Scan for the cell matching the given text and deliver its (x, y) coordinate at center. 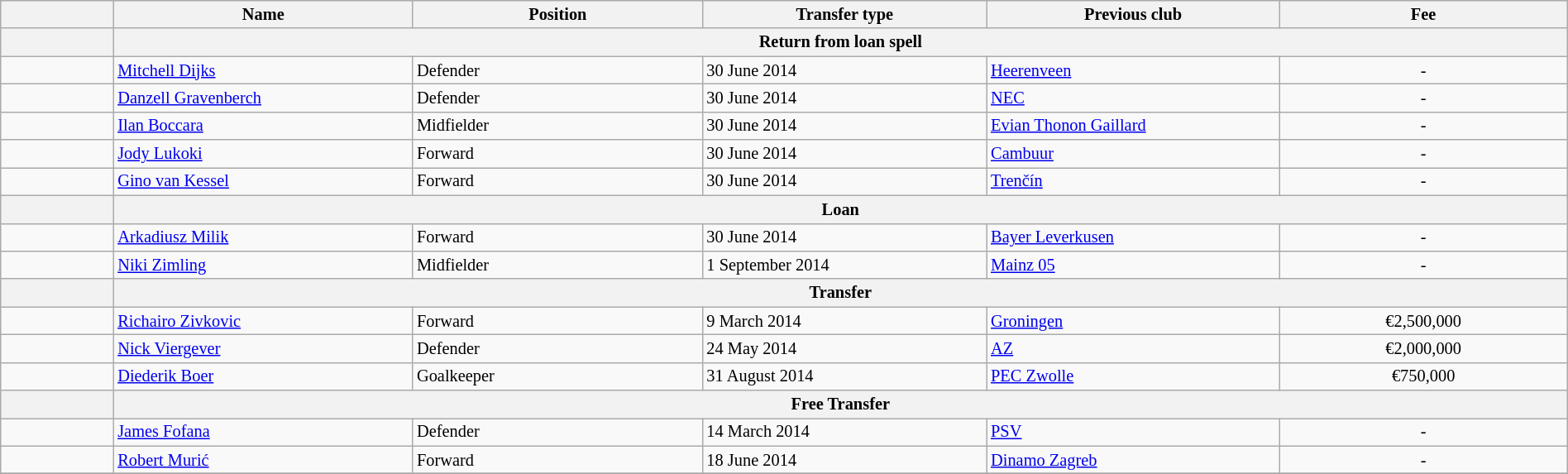
NEC (1133, 98)
Diederik Boer (263, 376)
Groningen (1133, 321)
Fee (1423, 14)
Heerenveen (1133, 70)
Gino van Kessel (263, 181)
€2,500,000 (1423, 321)
Previous club (1133, 14)
Cambuur (1133, 154)
Arkadiusz Milik (263, 237)
Loan (840, 209)
Danzell Gravenberch (263, 98)
James Fofana (263, 432)
Goalkeeper (557, 376)
24 May 2014 (845, 348)
Robert Murić (263, 460)
1 September 2014 (845, 265)
18 June 2014 (845, 460)
AZ (1133, 348)
9 March 2014 (845, 321)
Transfer type (845, 14)
Free Transfer (840, 405)
Richairo Zivkovic (263, 321)
Trenčín (1133, 181)
Position (557, 14)
Bayer Leverkusen (1133, 237)
Mainz 05 (1133, 265)
€750,000 (1423, 376)
Niki Zimling (263, 265)
Ilan Boccara (263, 126)
PSV (1133, 432)
31 August 2014 (845, 376)
Evian Thonon Gaillard (1133, 126)
Nick Viergever (263, 348)
Transfer (840, 293)
Jody Lukoki (263, 154)
PEC Zwolle (1133, 376)
Mitchell Dijks (263, 70)
14 March 2014 (845, 432)
Dinamo Zagreb (1133, 460)
Return from loan spell (840, 42)
€2,000,000 (1423, 348)
Name (263, 14)
